Return (x, y) of the center of cell containing provided text 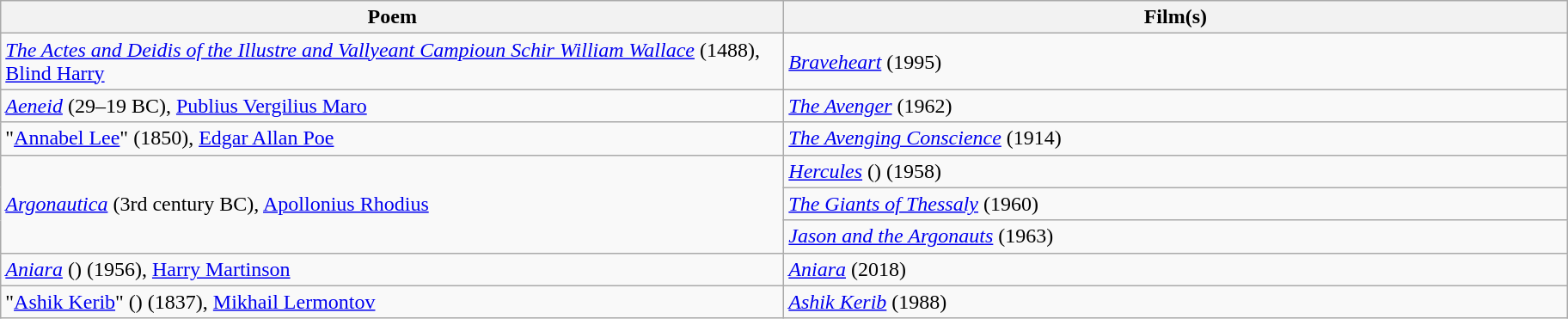
"Ashik Kerib" () (1837), Mikhail Lermontov (392, 302)
Film(s) (1176, 17)
Aeneid (29–19 BC), Publius Vergilius Maro (392, 106)
Aniara () (1956), Harry Martinson (392, 269)
"Annabel Lee" (1850), Edgar Allan Poe (392, 138)
The Avenging Conscience (1914) (1176, 138)
Jason and the Argonauts (1963) (1176, 236)
Aniara (2018) (1176, 269)
The Avenger (1962) (1176, 106)
Argonautica (3rd century BC), Apollonius Rhodius (392, 204)
Hercules () (1958) (1176, 171)
Poem (392, 17)
The Actes and Deidis of the Illustre and Vallyeant Campioun Schir William Wallace (1488), Blind Harry (392, 62)
Ashik Kerib (1988) (1176, 302)
The Giants of Thessaly (1960) (1176, 204)
Braveheart (1995) (1176, 62)
